Detect which cell encompasses the target text, then output its [X, Y] center coordinate. 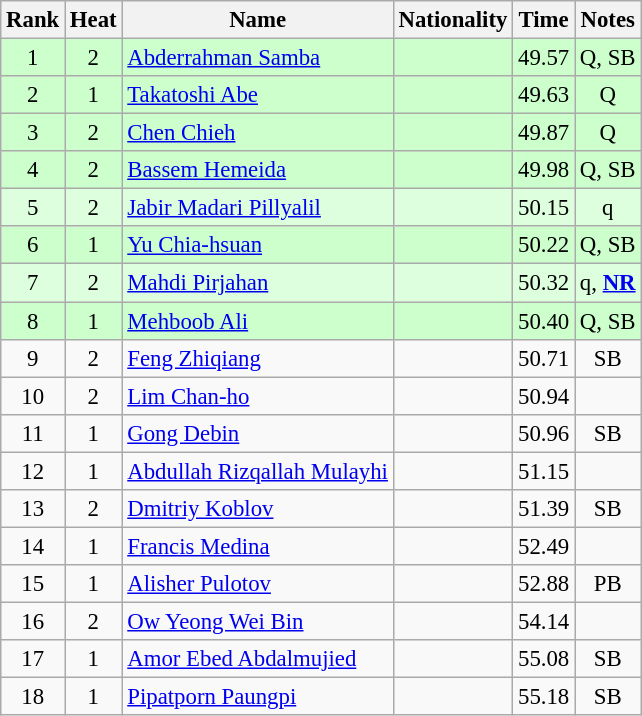
49.57 [544, 58]
50.32 [544, 283]
Abderrahman Samba [258, 58]
50.94 [544, 396]
Feng Zhiqiang [258, 358]
55.18 [544, 697]
Dmitriy Koblov [258, 509]
7 [33, 283]
Notes [608, 20]
Nationality [452, 20]
18 [33, 697]
Takatoshi Abe [258, 95]
4 [33, 170]
16 [33, 621]
3 [33, 133]
14 [33, 546]
Francis Medina [258, 546]
Ow Yeong Wei Bin [258, 621]
54.14 [544, 621]
17 [33, 659]
q, NR [608, 283]
50.22 [544, 245]
9 [33, 358]
8 [33, 321]
Rank [33, 20]
Bassem Hemeida [258, 170]
50.71 [544, 358]
15 [33, 584]
51.15 [544, 471]
52.49 [544, 546]
51.39 [544, 509]
55.08 [544, 659]
Mehboob Ali [258, 321]
Heat [94, 20]
Time [544, 20]
Abdullah Rizqallah Mulayhi [258, 471]
10 [33, 396]
52.88 [544, 584]
49.98 [544, 170]
6 [33, 245]
Alisher Pulotov [258, 584]
49.63 [544, 95]
Jabir Madari Pillyalil [258, 208]
q [608, 208]
Mahdi Pirjahan [258, 283]
11 [33, 433]
50.15 [544, 208]
12 [33, 471]
Gong Debin [258, 433]
Pipatporn Paungpi [258, 697]
Lim Chan-ho [258, 396]
49.87 [544, 133]
Amor Ebed Abdalmujied [258, 659]
Name [258, 20]
50.96 [544, 433]
PB [608, 584]
50.40 [544, 321]
Yu Chia-hsuan [258, 245]
13 [33, 509]
Chen Chieh [258, 133]
5 [33, 208]
